Find where the given text appears and provide that cell's center as (X, Y) coordinate. 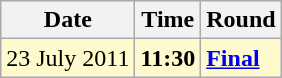
Time (168, 20)
Final (241, 58)
Round (241, 20)
11:30 (168, 58)
23 July 2011 (68, 58)
Date (68, 20)
